For the text-containing cell, return its midpoint in [x, y] coordinate format. 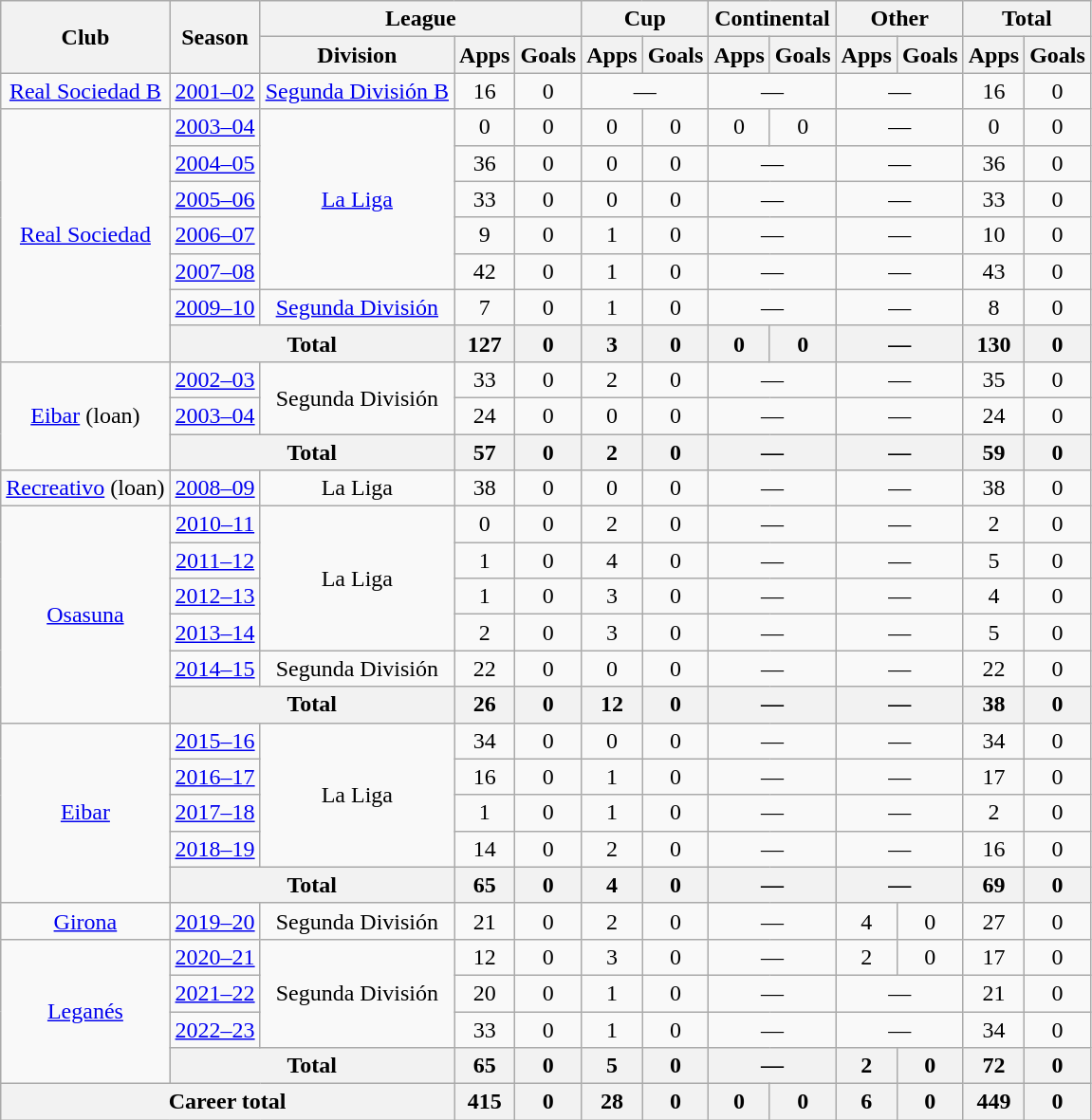
Recreativo (loan) [85, 488]
59 [993, 452]
Eibar (loan) [85, 415]
Girona [85, 921]
2008–09 [214, 488]
Cup [645, 19]
2005–06 [214, 199]
2002–03 [214, 379]
League [421, 19]
Division [357, 55]
2017–18 [214, 813]
35 [993, 379]
7 [485, 307]
27 [993, 921]
Real Sociedad [85, 235]
8 [993, 307]
2001–02 [214, 91]
Continental [772, 19]
449 [993, 1102]
10 [993, 235]
14 [485, 849]
2019–20 [214, 921]
42 [485, 271]
57 [485, 452]
2018–19 [214, 849]
2016–17 [214, 777]
Club [85, 37]
Real Sociedad B [85, 91]
130 [993, 343]
2006–07 [214, 235]
Leganés [85, 1011]
2010–11 [214, 524]
2004–05 [214, 163]
9 [485, 235]
43 [993, 271]
2013–14 [214, 633]
2009–10 [214, 307]
Eibar [85, 813]
Season [214, 37]
2012–13 [214, 597]
28 [612, 1102]
6 [866, 1102]
2021–22 [214, 993]
2011–12 [214, 560]
2020–21 [214, 957]
2022–23 [214, 1029]
72 [993, 1066]
127 [485, 343]
2007–08 [214, 271]
Osasuna [85, 615]
2014–15 [214, 669]
Other [899, 19]
26 [485, 705]
415 [485, 1102]
Career total [228, 1102]
69 [993, 885]
20 [485, 993]
2015–16 [214, 741]
Segunda División B [357, 91]
